Scan for the cell matching the given text and deliver its [X, Y] coordinate at center. 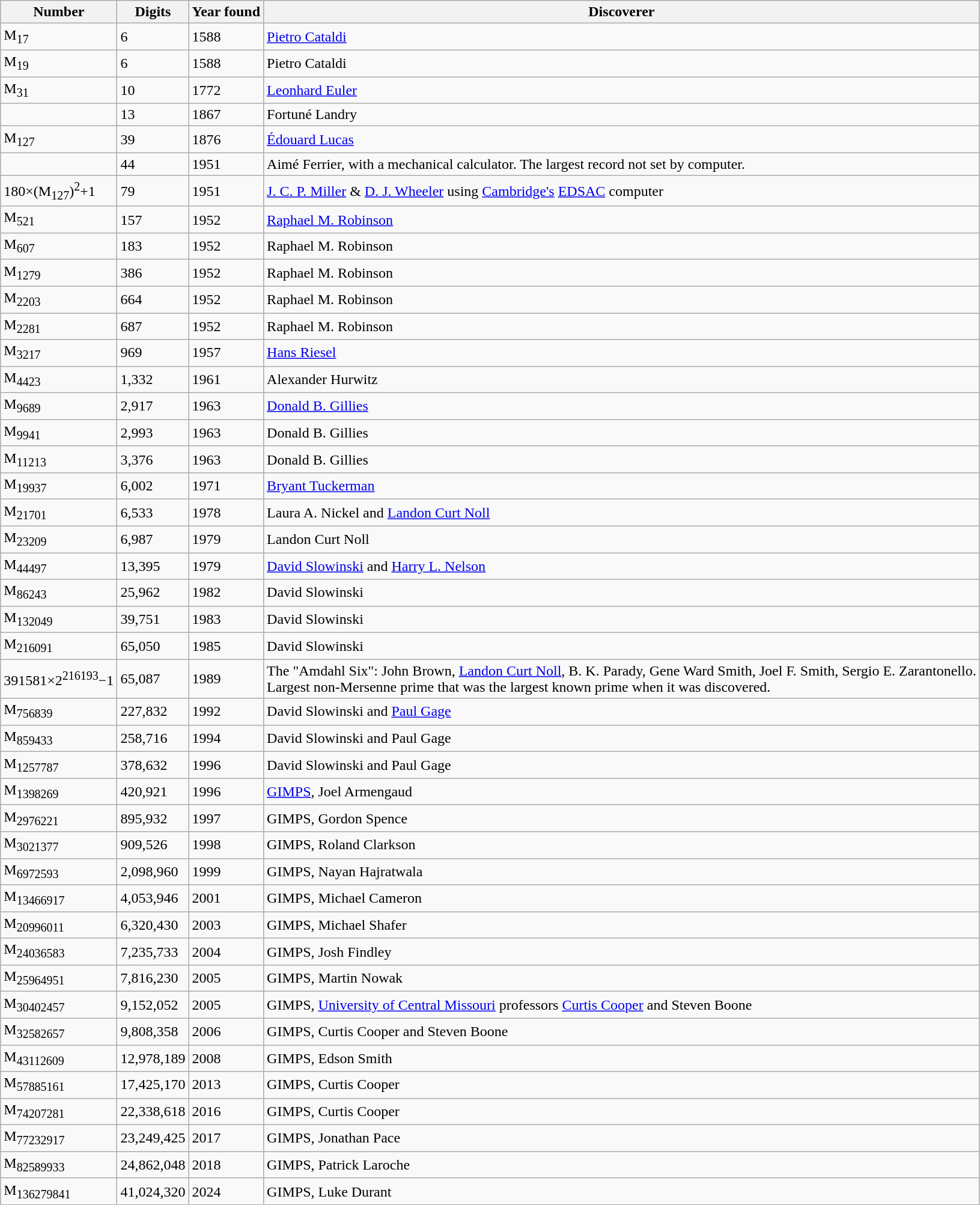
GIMPS, Nayan Hajratwala [622, 871]
39,751 [153, 619]
M17 [59, 37]
17,425,170 [153, 1085]
M3217 [59, 353]
2013 [226, 1085]
Laura A. Nickel and Landon Curt Noll [622, 513]
2003 [226, 925]
M6972593 [59, 871]
Year found [226, 12]
David Slowinski and Harry L. Nelson [622, 566]
M43112609 [59, 1058]
420,921 [153, 792]
1876 [226, 139]
1971 [226, 486]
2004 [226, 951]
65,087 [153, 679]
M86243 [59, 593]
Hans Riesel [622, 353]
M521 [59, 219]
1978 [226, 513]
M1279 [59, 273]
65,050 [153, 646]
GIMPS, University of Central Missouri professors Curtis Cooper and Steven Boone [622, 1005]
M74207281 [59, 1111]
GIMPS, Gordon Spence [622, 818]
4,053,946 [153, 898]
157 [153, 219]
183 [153, 246]
6,002 [153, 486]
1999 [226, 871]
Digits [153, 12]
1957 [226, 353]
Édouard Lucas [622, 139]
M2203 [59, 299]
M24036583 [59, 951]
GIMPS, Michael Shafer [622, 925]
M2281 [59, 326]
GIMPS, Luke Durant [622, 1191]
M216091 [59, 646]
GIMPS, Michael Cameron [622, 898]
2,098,960 [153, 871]
1997 [226, 818]
1983 [226, 619]
44 [153, 164]
378,632 [153, 765]
M1257787 [59, 765]
GIMPS, Patrick Laroche [622, 1165]
M44497 [59, 566]
6,533 [153, 513]
Number [59, 12]
9,152,052 [153, 1005]
3,376 [153, 459]
6,320,430 [153, 925]
1989 [226, 679]
M19 [59, 63]
M57885161 [59, 1085]
180×(M127)2+1 [59, 191]
M3021377 [59, 845]
Alexander Hurwitz [622, 379]
GIMPS, Curtis Cooper and Steven Boone [622, 1031]
M756839 [59, 712]
1992 [226, 712]
GIMPS, Jonathan Pace [622, 1138]
79 [153, 191]
909,526 [153, 845]
M2976221 [59, 818]
9,808,358 [153, 1031]
Fortuné Landry [622, 115]
969 [153, 353]
12,978,189 [153, 1058]
227,832 [153, 712]
1985 [226, 646]
1982 [226, 593]
M20996011 [59, 925]
895,932 [153, 818]
Landon Curt Noll [622, 539]
1867 [226, 115]
Discoverer [622, 12]
M21701 [59, 513]
1994 [226, 738]
GIMPS, Edson Smith [622, 1058]
1772 [226, 90]
M607 [59, 246]
2016 [226, 1111]
M82589933 [59, 1165]
GIMPS, Joel Armengaud [622, 792]
M136279841 [59, 1191]
2,917 [153, 406]
Bryant Tuckerman [622, 486]
22,338,618 [153, 1111]
13 [153, 115]
258,716 [153, 738]
M127 [59, 139]
M1398269 [59, 792]
2008 [226, 1058]
Leonhard Euler [622, 90]
1961 [226, 379]
M77232917 [59, 1138]
M9689 [59, 406]
23,249,425 [153, 1138]
2006 [226, 1031]
M132049 [59, 619]
1,332 [153, 379]
25,962 [153, 593]
687 [153, 326]
GIMPS, Martin Nowak [622, 978]
7,235,733 [153, 951]
GIMPS, Josh Findley [622, 951]
2001 [226, 898]
M13466917 [59, 898]
1998 [226, 845]
39 [153, 139]
J. C. P. Miller & D. J. Wheeler using Cambridge's EDSAC computer [622, 191]
664 [153, 299]
GIMPS, Roland Clarkson [622, 845]
M23209 [59, 539]
6,987 [153, 539]
24,862,048 [153, 1165]
13,395 [153, 566]
2018 [226, 1165]
M31 [59, 90]
M9941 [59, 433]
M25964951 [59, 978]
2024 [226, 1191]
391581×2216193−1 [59, 679]
10 [153, 90]
Aimé Ferrier, with a mechanical calculator. The largest record not set by computer. [622, 164]
M19937 [59, 486]
M32582657 [59, 1031]
M30402457 [59, 1005]
41,024,320 [153, 1191]
M4423 [59, 379]
386 [153, 273]
2017 [226, 1138]
2,993 [153, 433]
7,816,230 [153, 978]
M11213 [59, 459]
M859433 [59, 738]
